Locate the cell with the specified text and output its [x, y] center coordinate. 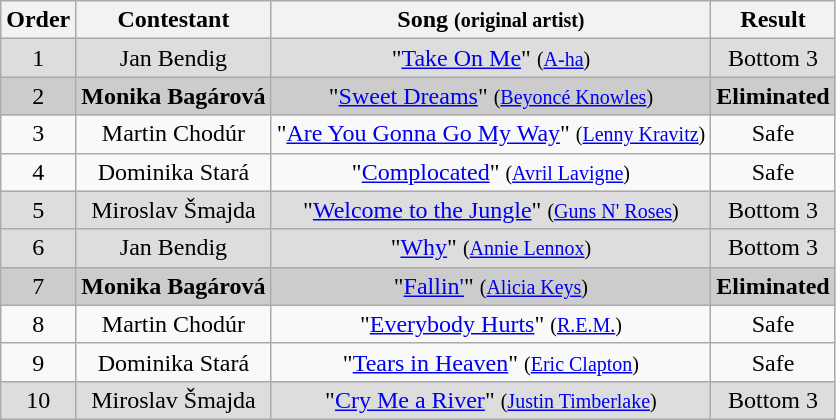
8 [38, 324]
7 [38, 286]
"Welcome to the Jungle" (Guns N' Roses) [491, 210]
Result [773, 20]
"Tears in Heaven" (Eric Clapton) [491, 362]
"Why" (Annie Lennox) [491, 248]
10 [38, 400]
4 [38, 172]
3 [38, 134]
1 [38, 58]
"Take On Me" (A-ha) [491, 58]
"Everybody Hurts" (R.E.M.) [491, 324]
"Fallin'" (Alicia Keys) [491, 286]
"Complocated" (Avril Lavigne) [491, 172]
6 [38, 248]
Song (original artist) [491, 20]
"Are You Gonna Go My Way" (Lenny Kravitz) [491, 134]
5 [38, 210]
Order [38, 20]
9 [38, 362]
"Cry Me a River" (Justin Timberlake) [491, 400]
"Sweet Dreams" (Beyoncé Knowles) [491, 96]
Contestant [174, 20]
2 [38, 96]
